Search for the cell housing the specified text and yield its [x, y] center coordinate. 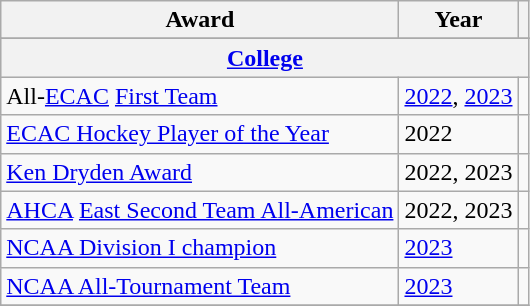
ECAC Hockey Player of the Year [200, 134]
NCAA All-Tournament Team [200, 286]
Year [458, 20]
AHCA East Second Team All-American [200, 210]
NCAA Division I champion [200, 248]
Ken Dryden Award [200, 172]
College [265, 58]
All-ECAC First Team [200, 96]
2022 [458, 134]
Award [200, 20]
